Output the [X, Y] coordinate of the center of the cell containing the given text.  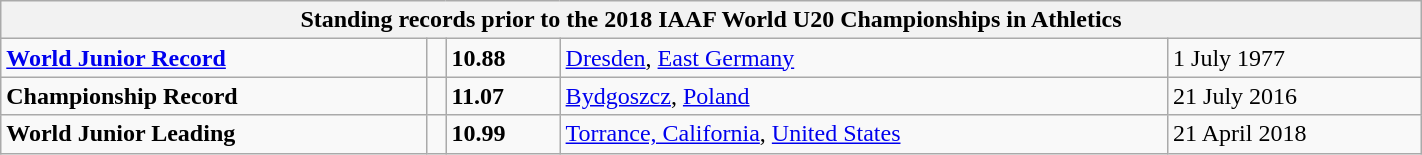
11.07 [503, 96]
10.99 [503, 134]
Dresden, East Germany [864, 58]
World Junior Leading [214, 134]
1 July 1977 [1295, 58]
World Junior Record [214, 58]
21 July 2016 [1295, 96]
Standing records prior to the 2018 IAAF World U20 Championships in Athletics [711, 20]
Championship Record [214, 96]
Bydgoszcz, Poland [864, 96]
10.88 [503, 58]
21 April 2018 [1295, 134]
Torrance, California, United States [864, 134]
